Output the (x, y) coordinate of the center of the cell containing the given text.  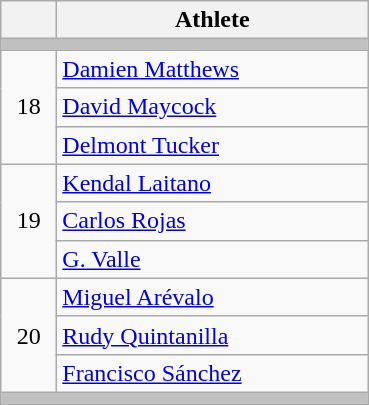
20 (29, 335)
18 (29, 107)
Miguel Arévalo (212, 297)
David Maycock (212, 107)
Damien Matthews (212, 69)
Delmont Tucker (212, 145)
Carlos Rojas (212, 221)
Rudy Quintanilla (212, 335)
19 (29, 221)
G. Valle (212, 259)
Athlete (212, 20)
Kendal Laitano (212, 183)
Francisco Sánchez (212, 373)
